Capture the cell that displays the provided text and extract its [x, y] central coordinate. 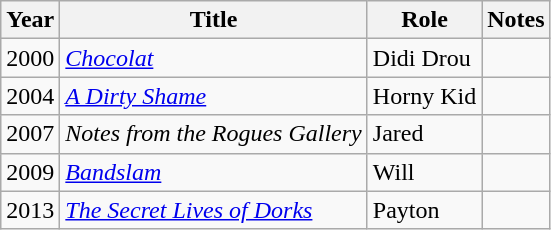
2007 [30, 134]
A Dirty Shame [214, 96]
Notes from the Rogues Gallery [214, 134]
Will [424, 172]
Didi Drou [424, 58]
2004 [30, 96]
Chocolat [214, 58]
Title [214, 20]
2013 [30, 210]
2000 [30, 58]
Payton [424, 210]
2009 [30, 172]
Horny Kid [424, 96]
Bandslam [214, 172]
Year [30, 20]
Role [424, 20]
The Secret Lives of Dorks [214, 210]
Notes [516, 20]
Jared [424, 134]
